Return the (X, Y) coordinate for the center point of the cell that contains the specified text.  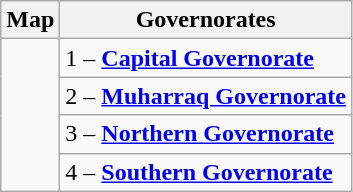
Map (30, 20)
Governorates (206, 20)
3 – Northern Governorate (206, 134)
1 – Capital Governorate (206, 58)
4 – Southern Governorate (206, 172)
2 – Muharraq Governorate (206, 96)
